Return [X, Y] of the center of cell containing provided text 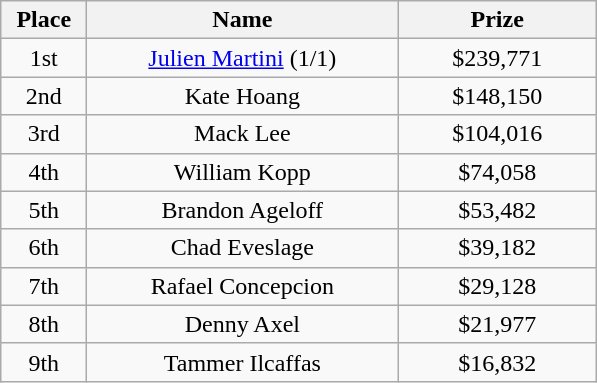
$104,016 [498, 134]
Kate Hoang [242, 96]
5th [44, 210]
Rafael Concepcion [242, 286]
8th [44, 324]
Denny Axel [242, 324]
Prize [498, 20]
William Kopp [242, 172]
Name [242, 20]
Tammer Ilcaffas [242, 362]
$53,482 [498, 210]
Brandon Ageloff [242, 210]
Julien Martini (1/1) [242, 58]
$29,128 [498, 286]
6th [44, 248]
Chad Eveslage [242, 248]
$16,832 [498, 362]
3rd [44, 134]
Place [44, 20]
1st [44, 58]
$39,182 [498, 248]
9th [44, 362]
$21,977 [498, 324]
$239,771 [498, 58]
Mack Lee [242, 134]
$74,058 [498, 172]
$148,150 [498, 96]
4th [44, 172]
2nd [44, 96]
7th [44, 286]
